Return the (x, y) coordinate for the center point of the cell that contains the specified text.  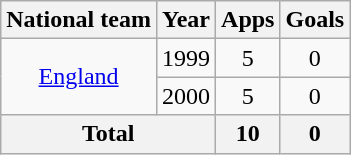
Total (108, 134)
Goals (315, 20)
England (79, 77)
10 (248, 134)
Year (186, 20)
National team (79, 20)
Apps (248, 20)
1999 (186, 58)
2000 (186, 96)
